Find where the given text appears and provide that cell's center as [x, y] coordinate. 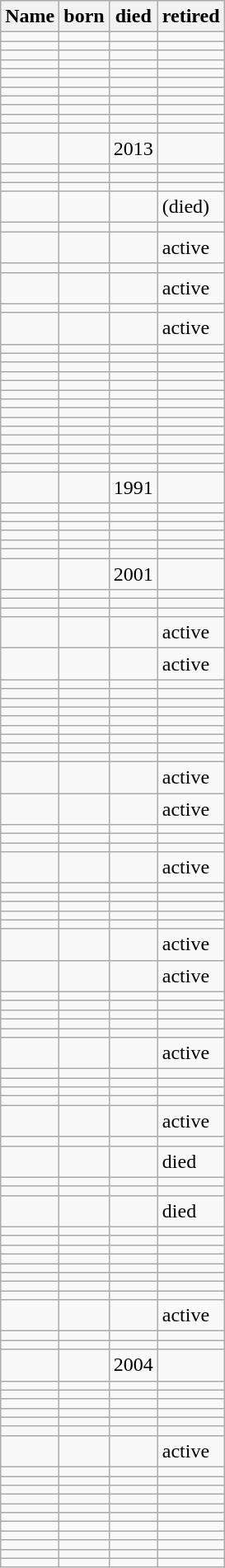
2001 [134, 573]
1991 [134, 487]
(died) [191, 207]
retired [191, 16]
2004 [134, 1365]
Name [30, 16]
born [84, 16]
2013 [134, 148]
